Search for the cell housing the specified text and yield its (x, y) center coordinate. 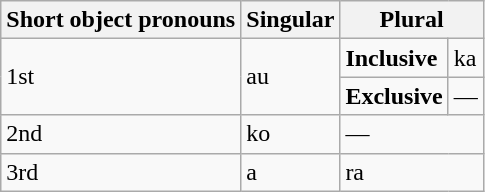
Short object pronouns (121, 20)
ka (466, 58)
a (290, 172)
Plural (412, 20)
ra (412, 172)
2nd (121, 134)
au (290, 77)
1st (121, 77)
Exclusive (394, 96)
3rd (121, 172)
Inclusive (394, 58)
Singular (290, 20)
ko (290, 134)
